Return [X, Y] of the center of cell containing provided text 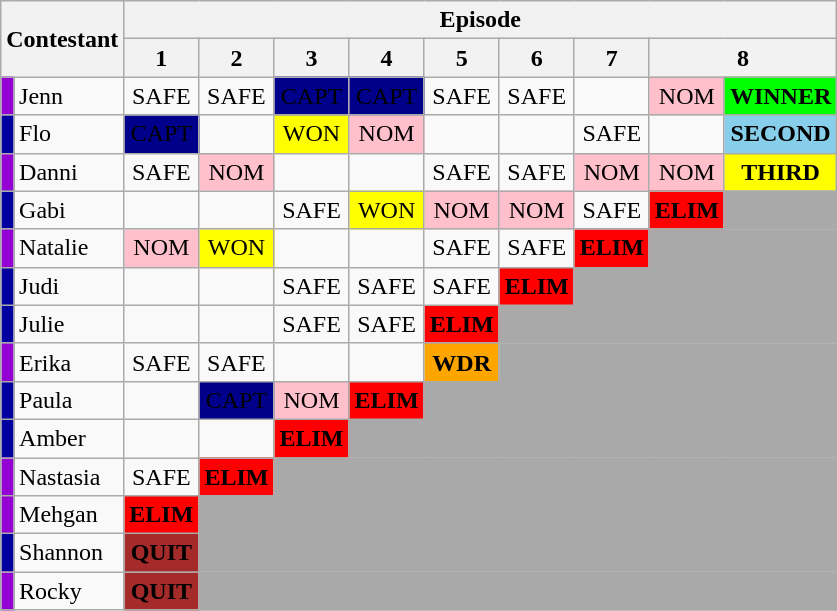
Gabi [69, 210]
Episode [480, 20]
Judi [69, 286]
Nastasia [69, 477]
Shannon [69, 553]
THIRD [780, 172]
Natalie [69, 248]
Amber [69, 438]
4 [386, 58]
SECOND [780, 134]
WDR [462, 362]
8 [742, 58]
7 [612, 58]
Mehgan [69, 515]
WINNER [780, 96]
5 [462, 58]
Danni [69, 172]
Contestant [62, 39]
Flo [69, 134]
Paula [69, 400]
3 [312, 58]
Jenn [69, 96]
Erika [69, 362]
Rocky [69, 591]
2 [236, 58]
1 [162, 58]
6 [536, 58]
Julie [69, 324]
